Return [X, Y] of the center of cell containing provided text 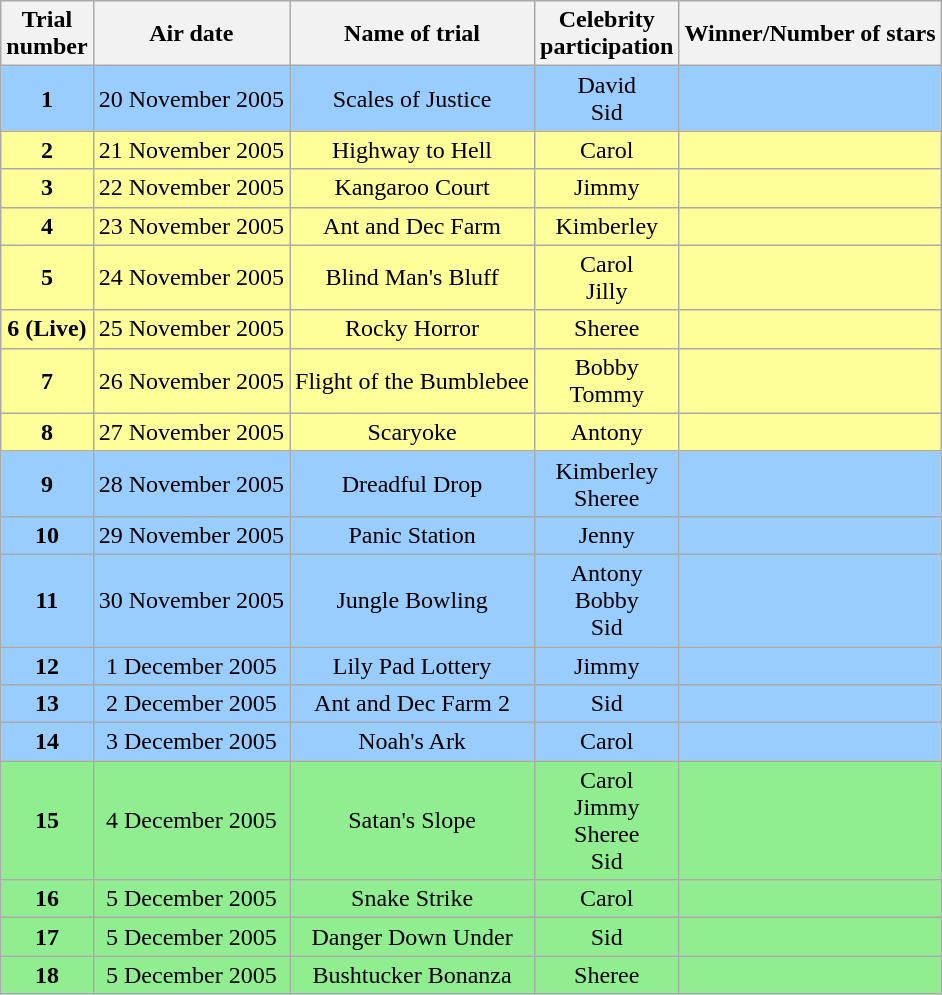
8 [47, 432]
17 [47, 937]
Celebrityparticipation [607, 34]
21 November 2005 [191, 150]
Bushtucker Bonanza [412, 975]
Scaryoke [412, 432]
Kimberley [607, 226]
Carol Jilly [607, 278]
30 November 2005 [191, 600]
Jenny [607, 535]
2 December 2005 [191, 704]
Scales of Justice [412, 98]
2 [47, 150]
25 November 2005 [191, 329]
Winner/Number of stars [810, 34]
13 [47, 704]
10 [47, 535]
Ant and Dec Farm 2 [412, 704]
20 November 2005 [191, 98]
4 [47, 226]
1 [47, 98]
Panic Station [412, 535]
9 [47, 484]
Kimberley Sheree [607, 484]
Snake Strike [412, 899]
24 November 2005 [191, 278]
Danger Down Under [412, 937]
Highway to Hell [412, 150]
Noah's Ark [412, 742]
3 [47, 188]
15 [47, 820]
22 November 2005 [191, 188]
5 [47, 278]
Air date [191, 34]
Antony Bobby Sid [607, 600]
Lily Pad Lottery [412, 665]
18 [47, 975]
Antony [607, 432]
Dreadful Drop [412, 484]
12 [47, 665]
3 December 2005 [191, 742]
7 [47, 380]
Blind Man's Bluff [412, 278]
29 November 2005 [191, 535]
Flight of the Bumblebee [412, 380]
Kangaroo Court [412, 188]
11 [47, 600]
Rocky Horror [412, 329]
14 [47, 742]
Carol Jimmy Sheree Sid [607, 820]
27 November 2005 [191, 432]
Jungle Bowling [412, 600]
16 [47, 899]
28 November 2005 [191, 484]
Name of trial [412, 34]
David Sid [607, 98]
Trialnumber [47, 34]
Bobby Tommy [607, 380]
6 (Live) [47, 329]
26 November 2005 [191, 380]
4 December 2005 [191, 820]
23 November 2005 [191, 226]
1 December 2005 [191, 665]
Ant and Dec Farm [412, 226]
Satan's Slope [412, 820]
